For the text-containing cell, return its midpoint in (x, y) coordinate format. 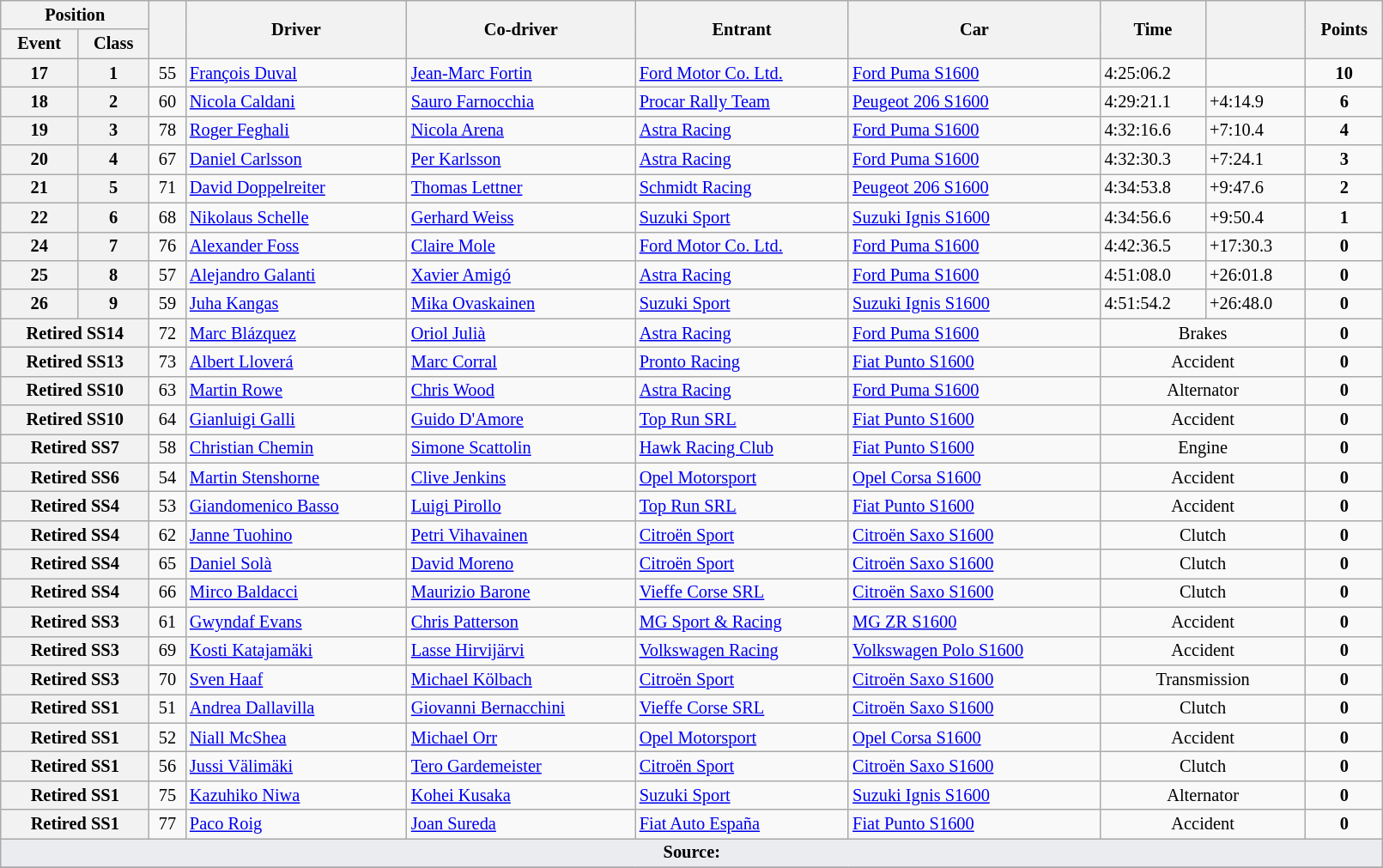
20 (39, 160)
Martin Stenshorne (296, 477)
Points (1344, 29)
Driver (296, 29)
Retired SS13 (76, 361)
Nikolaus Schelle (296, 217)
MG ZR S1600 (974, 622)
Maurizio Barone (521, 592)
Brakes (1204, 333)
Thomas Lettner (521, 188)
Position (76, 15)
Janne Tuohino (296, 535)
Michael Kölbach (521, 679)
Hawk Racing Club (742, 448)
Kosti Katajamäki (296, 651)
Procar Rally Team (742, 101)
67 (167, 160)
Claire Mole (521, 246)
Per Karlsson (521, 160)
53 (167, 506)
58 (167, 448)
64 (167, 420)
63 (167, 391)
Chris Patterson (521, 622)
Jussi Välimäki (296, 766)
22 (39, 217)
Pronto Racing (742, 361)
Kohei Kusaka (521, 795)
Schmidt Racing (742, 188)
Fiat Auto España (742, 824)
Sven Haaf (296, 679)
Engine (1204, 448)
61 (167, 622)
4:51:08.0 (1154, 275)
7 (113, 246)
Tero Gardemeister (521, 766)
4:42:36.5 (1154, 246)
4:32:16.6 (1154, 131)
+9:50.4 (1255, 217)
72 (167, 333)
Luigi Pirollo (521, 506)
François Duval (296, 73)
73 (167, 361)
Niall McShea (296, 737)
4:32:30.3 (1154, 160)
Daniel Carlsson (296, 160)
76 (167, 246)
59 (167, 304)
Volkswagen Polo S1600 (974, 651)
Simone Scattolin (521, 448)
Car (974, 29)
4:25:06.2 (1154, 73)
Gerhard Weiss (521, 217)
19 (39, 131)
Class (113, 44)
60 (167, 101)
Alejandro Galanti (296, 275)
David Moreno (521, 564)
Gianluigi Galli (296, 420)
Source: (692, 853)
Lasse Hirvijärvi (521, 651)
52 (167, 737)
8 (113, 275)
Jean-Marc Fortin (521, 73)
Oriol Julià (521, 333)
68 (167, 217)
Marc Blázquez (296, 333)
Chris Wood (521, 391)
Xavier Amigó (521, 275)
Paco Roig (296, 824)
5 (113, 188)
Michael Orr (521, 737)
Alexander Foss (296, 246)
Mirco Baldacci (296, 592)
4:34:56.6 (1154, 217)
+9:47.6 (1255, 188)
Clive Jenkins (521, 477)
Petri Vihavainen (521, 535)
18 (39, 101)
Mika Ovaskainen (521, 304)
25 (39, 275)
55 (167, 73)
10 (1344, 73)
Martin Rowe (296, 391)
Time (1154, 29)
24 (39, 246)
70 (167, 679)
Retired SS14 (76, 333)
+26:01.8 (1255, 275)
Nicola Arena (521, 131)
4:34:53.8 (1154, 188)
26 (39, 304)
Retired SS7 (76, 448)
MG Sport & Racing (742, 622)
Marc Corral (521, 361)
66 (167, 592)
Co-driver (521, 29)
David Doppelreiter (296, 188)
17 (39, 73)
Retired SS6 (76, 477)
4:51:54.2 (1154, 304)
Entrant (742, 29)
71 (167, 188)
57 (167, 275)
Gwyndaf Evans (296, 622)
+4:14.9 (1255, 101)
9 (113, 304)
+7:10.4 (1255, 131)
Christian Chemin (296, 448)
Juha Kangas (296, 304)
Kazuhiko Niwa (296, 795)
62 (167, 535)
56 (167, 766)
Joan Sureda (521, 824)
Nicola Caldani (296, 101)
Guido D'Amore (521, 420)
+26:48.0 (1255, 304)
4:29:21.1 (1154, 101)
Event (39, 44)
Transmission (1204, 679)
Sauro Farnocchia (521, 101)
Giandomenico Basso (296, 506)
69 (167, 651)
+7:24.1 (1255, 160)
Roger Feghali (296, 131)
51 (167, 708)
+17:30.3 (1255, 246)
Albert Lloverá (296, 361)
75 (167, 795)
54 (167, 477)
Volkswagen Racing (742, 651)
77 (167, 824)
Andrea Dallavilla (296, 708)
65 (167, 564)
Giovanni Bernacchini (521, 708)
78 (167, 131)
21 (39, 188)
Daniel Solà (296, 564)
